Determine the [X, Y] coordinate at the center of the cell enclosing the given text.  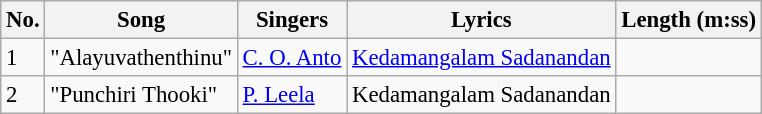
P. Leela [292, 95]
Song [141, 20]
1 [23, 58]
Length (m:ss) [688, 20]
Lyrics [482, 20]
No. [23, 20]
2 [23, 95]
C. O. Anto [292, 58]
"Punchiri Thooki" [141, 95]
"Alayuvathenthinu" [141, 58]
Singers [292, 20]
